Find where the given text appears and provide that cell's center as [x, y] coordinate. 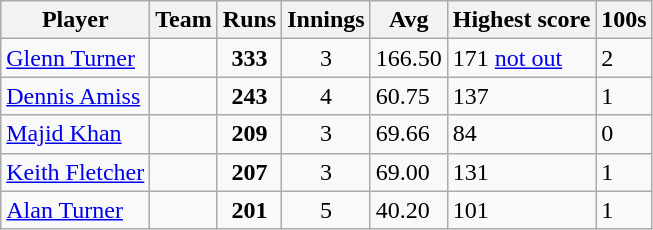
5 [326, 210]
Highest score [522, 20]
131 [522, 172]
84 [522, 134]
Glenn Turner [76, 58]
201 [249, 210]
Alan Turner [76, 210]
209 [249, 134]
171 not out [522, 58]
4 [326, 96]
0 [624, 134]
166.50 [408, 58]
69.00 [408, 172]
Avg [408, 20]
Player [76, 20]
Dennis Amiss [76, 96]
69.66 [408, 134]
137 [522, 96]
333 [249, 58]
Runs [249, 20]
100s [624, 20]
40.20 [408, 210]
243 [249, 96]
101 [522, 210]
60.75 [408, 96]
Team [184, 20]
Innings [326, 20]
207 [249, 172]
2 [624, 58]
Keith Fletcher [76, 172]
Majid Khan [76, 134]
